Scan for the cell matching the given text and deliver its (X, Y) coordinate at center. 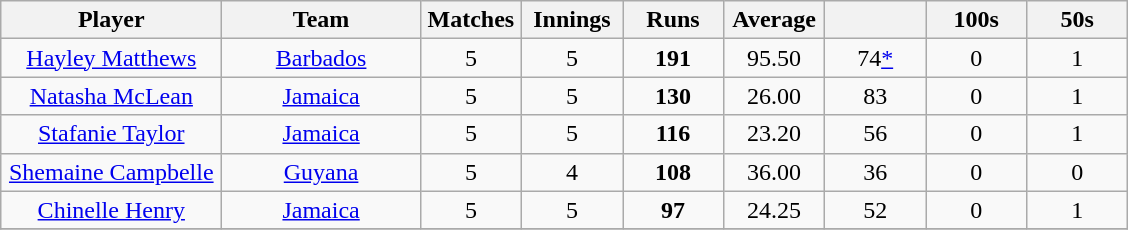
Matches (470, 20)
Innings (572, 20)
95.50 (774, 58)
Shemaine Campbelle (112, 172)
83 (876, 96)
108 (672, 172)
191 (672, 58)
4 (572, 172)
56 (876, 134)
Chinelle Henry (112, 210)
Player (112, 20)
26.00 (774, 96)
24.25 (774, 210)
Stafanie Taylor (112, 134)
Guyana (322, 172)
130 (672, 96)
97 (672, 210)
23.20 (774, 134)
Runs (672, 20)
Average (774, 20)
36.00 (774, 172)
116 (672, 134)
Hayley Matthews (112, 58)
Barbados (322, 58)
36 (876, 172)
Natasha McLean (112, 96)
74* (876, 58)
52 (876, 210)
50s (1078, 20)
100s (976, 20)
Team (322, 20)
